Locate the cell with the specified text and output its [X, Y] center coordinate. 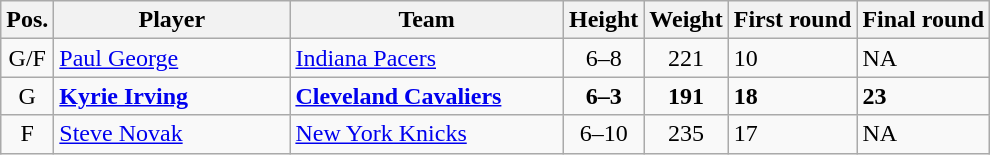
Player [172, 20]
235 [686, 134]
Kyrie Irving [172, 96]
6–3 [603, 96]
Final round [924, 20]
G/F [28, 58]
F [28, 134]
New York Knicks [427, 134]
191 [686, 96]
Pos. [28, 20]
G [28, 96]
17 [792, 134]
Cleveland Cavaliers [427, 96]
6–8 [603, 58]
18 [792, 96]
Paul George [172, 58]
Indiana Pacers [427, 58]
First round [792, 20]
6–10 [603, 134]
10 [792, 58]
23 [924, 96]
Team [427, 20]
Weight [686, 20]
Height [603, 20]
221 [686, 58]
Steve Novak [172, 134]
